Provide the (X, Y) coordinate of the cell's center where the given text is located.  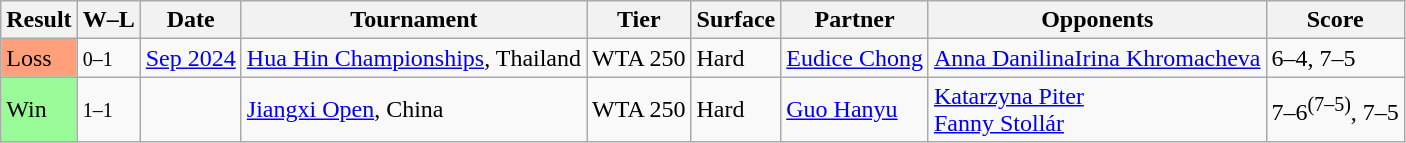
0–1 (108, 58)
Score (1335, 20)
Loss (39, 58)
Opponents (1097, 20)
Tier (639, 20)
Guo Hanyu (855, 110)
6–4, 7–5 (1335, 58)
Tournament (414, 20)
Date (190, 20)
Eudice Chong (855, 58)
Surface (736, 20)
1–1 (108, 110)
Partner (855, 20)
Result (39, 20)
Katarzyna Piter Fanny Stollár (1097, 110)
Hua Hin Championships, Thailand (414, 58)
W–L (108, 20)
Anna DanilinaIrina Khromacheva (1097, 58)
Win (39, 110)
Jiangxi Open, China (414, 110)
7–6(7–5), 7–5 (1335, 110)
Sep 2024 (190, 58)
